For the text-containing cell, return its midpoint in (x, y) coordinate format. 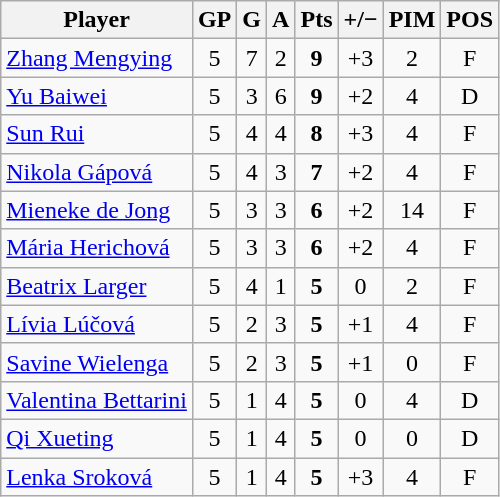
Nikola Gápová (97, 172)
Qi Xueting (97, 438)
Yu Baiwei (97, 96)
14 (412, 210)
Lívia Lúčová (97, 324)
+/− (360, 20)
Mária Herichová (97, 248)
Pts (316, 20)
POS (470, 20)
Savine Wielenga (97, 362)
Player (97, 20)
Lenka Sroková (97, 477)
Zhang Mengying (97, 58)
Valentina Bettarini (97, 400)
Beatrix Larger (97, 286)
PIM (412, 20)
Mieneke de Jong (97, 210)
GP (214, 20)
G (252, 20)
8 (316, 134)
A (281, 20)
Sun Rui (97, 134)
